Search for the cell housing the specified text and yield its (X, Y) center coordinate. 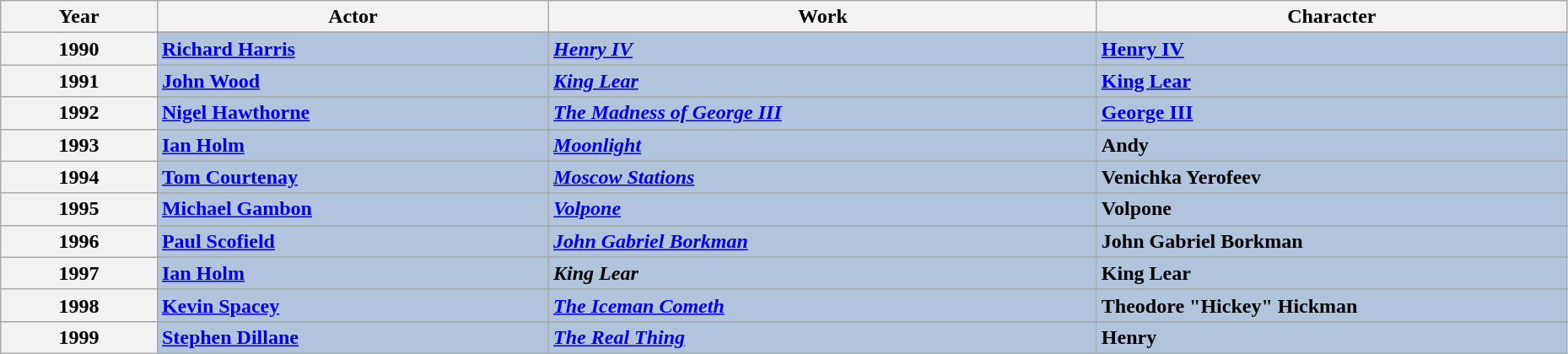
Actor (353, 17)
Michael Gambon (353, 209)
George III (1331, 113)
Moonlight (823, 145)
1994 (79, 177)
1997 (79, 273)
Venichka Yerofeev (1331, 177)
1992 (79, 113)
1991 (79, 81)
Paul Scofield (353, 241)
1995 (79, 209)
Theodore "Hickey" Hickman (1331, 305)
1996 (79, 241)
Character (1331, 17)
Henry (1331, 337)
Richard Harris (353, 49)
Nigel Hawthorne (353, 113)
1998 (79, 305)
Moscow Stations (823, 177)
1993 (79, 145)
Year (79, 17)
1999 (79, 337)
Tom Courtenay (353, 177)
The Madness of George III (823, 113)
Work (823, 17)
Kevin Spacey (353, 305)
The Real Thing (823, 337)
The Iceman Cometh (823, 305)
1990 (79, 49)
Stephen Dillane (353, 337)
John Wood (353, 81)
Andy (1331, 145)
